Detect which cell encompasses the target text, then output its (X, Y) center coordinate. 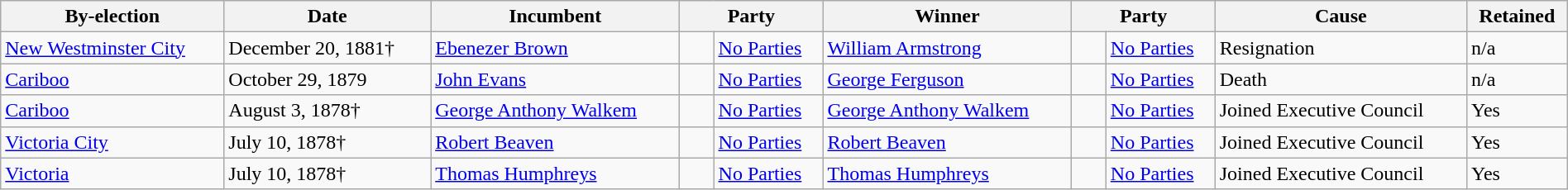
Retained (1517, 17)
Victoria (112, 173)
December 20, 1881† (327, 48)
Date (327, 17)
By-election (112, 17)
William Armstrong (948, 48)
Cause (1341, 17)
Death (1341, 79)
Incumbent (556, 17)
Winner (948, 17)
October 29, 1879 (327, 79)
John Evans (556, 79)
New Westminster City (112, 48)
Victoria City (112, 142)
George Ferguson (948, 79)
Ebenezer Brown (556, 48)
August 3, 1878† (327, 111)
Resignation (1341, 48)
